Identify which cell holds the provided text, then report its [x, y] central coordinate. 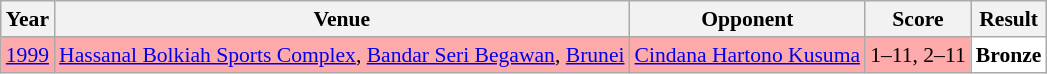
Year [28, 19]
Score [918, 19]
Venue [342, 19]
1999 [28, 55]
Result [1009, 19]
1–11, 2–11 [918, 55]
Bronze [1009, 55]
Hassanal Bolkiah Sports Complex, Bandar Seri Begawan, Brunei [342, 55]
Cindana Hartono Kusuma [748, 55]
Opponent [748, 19]
